Search for the cell housing the specified text and yield its [X, Y] center coordinate. 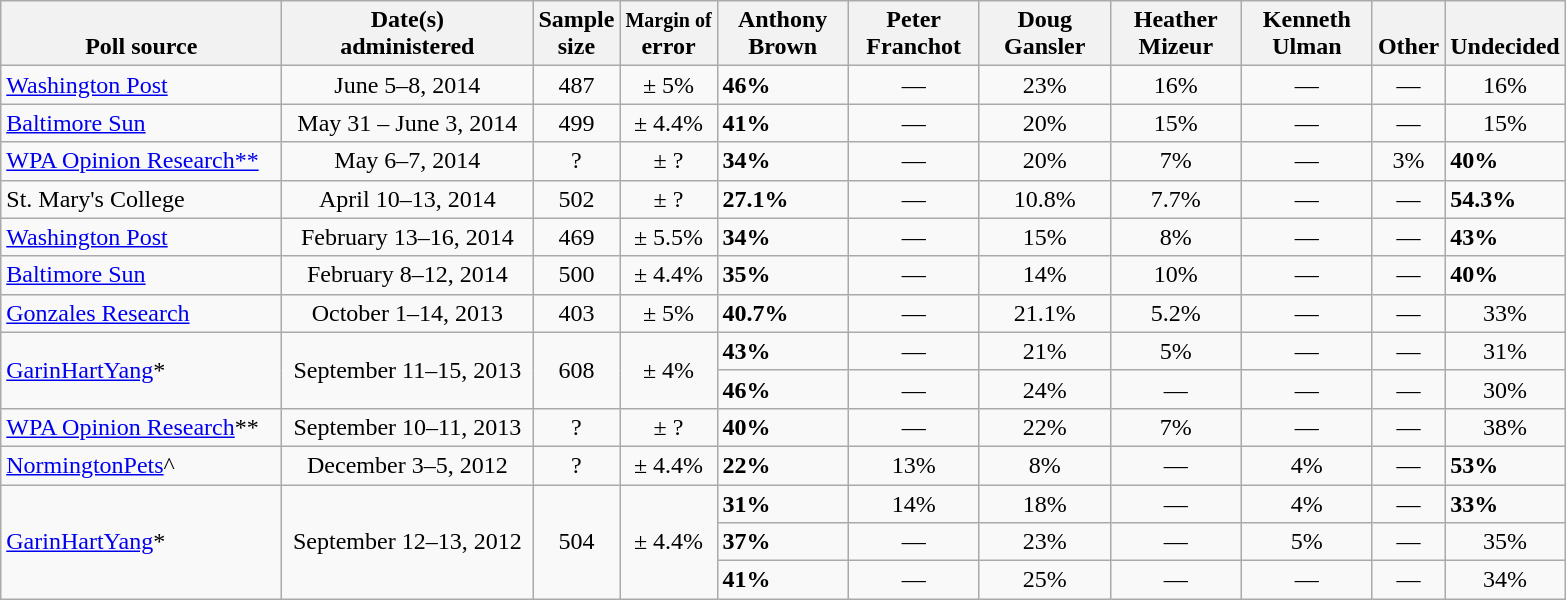
54.3% [1505, 199]
5.2% [1176, 313]
403 [576, 313]
September 12–13, 2012 [408, 541]
10% [1176, 275]
3% [1408, 161]
December 3–5, 2012 [408, 465]
504 [576, 541]
502 [576, 199]
40.7% [782, 313]
21.1% [1044, 313]
21% [1044, 351]
30% [1505, 389]
St. Mary's College [142, 199]
24% [1044, 389]
Other [1408, 34]
PeterFranchot [914, 34]
February 13–16, 2014 [408, 237]
608 [576, 370]
487 [576, 85]
May 31 – June 3, 2014 [408, 123]
469 [576, 237]
37% [782, 542]
Samplesize [576, 34]
KennethUlman [1306, 34]
September 10–11, 2013 [408, 427]
HeatherMizeur [1176, 34]
53% [1505, 465]
May 6–7, 2014 [408, 161]
499 [576, 123]
27.1% [782, 199]
Gonzales Research [142, 313]
7.7% [1176, 199]
± 4% [668, 370]
25% [1044, 580]
NormingtonPets^ [142, 465]
April 10–13, 2014 [408, 199]
DougGansler [1044, 34]
13% [914, 465]
Undecided [1505, 34]
500 [576, 275]
AnthonyBrown [782, 34]
10.8% [1044, 199]
Poll source [142, 34]
18% [1044, 503]
June 5–8, 2014 [408, 85]
September 11–15, 2013 [408, 370]
Date(s)administered [408, 34]
Margin oferror [668, 34]
February 8–12, 2014 [408, 275]
October 1–14, 2013 [408, 313]
± 5.5% [668, 237]
38% [1505, 427]
